For the text-containing cell, return its midpoint in (x, y) coordinate format. 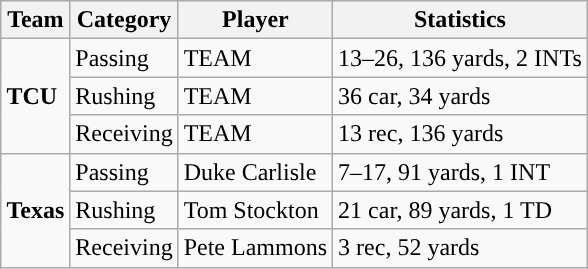
13 rec, 136 yards (460, 134)
21 car, 89 yards, 1 TD (460, 210)
7–17, 91 yards, 1 INT (460, 172)
Tom Stockton (255, 210)
TCU (36, 96)
Player (255, 20)
Texas (36, 210)
Statistics (460, 20)
Duke Carlisle (255, 172)
3 rec, 52 yards (460, 248)
Pete Lammons (255, 248)
Team (36, 20)
Category (124, 20)
36 car, 34 yards (460, 96)
13–26, 136 yards, 2 INTs (460, 58)
